From the cell containing the given text, extract its center point as (x, y) coordinate. 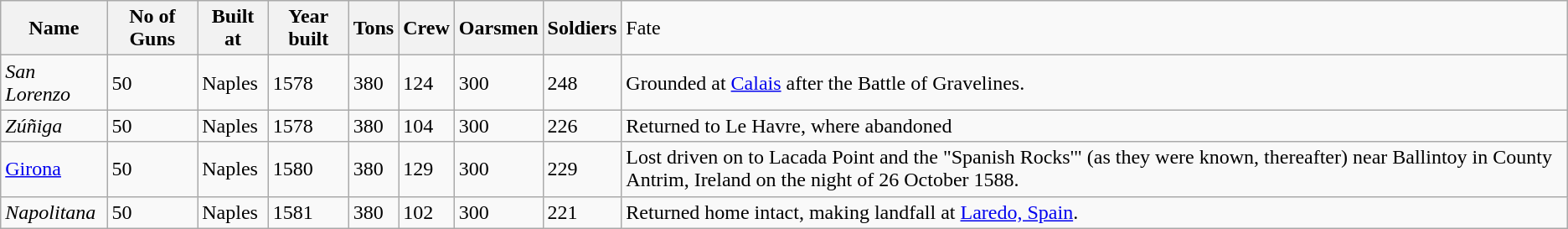
Girona (54, 169)
San Lorenzo (54, 82)
104 (427, 126)
Tons (374, 29)
Soldiers (582, 29)
248 (582, 82)
Name (54, 29)
Grounded at Calais after the Battle of Gravelines. (1094, 82)
1581 (308, 212)
102 (427, 212)
221 (582, 212)
Returned to Le Havre, where abandoned (1094, 126)
Oarsmen (498, 29)
229 (582, 169)
Built at (233, 29)
129 (427, 169)
Crew (427, 29)
226 (582, 126)
Returned home intact, making landfall at Laredo, Spain. (1094, 212)
1580 (308, 169)
Napolitana (54, 212)
Fate (1094, 29)
124 (427, 82)
No of Guns (152, 29)
Year built (308, 29)
Zúñiga (54, 126)
